Determine the (x, y) coordinate at the center of the cell enclosing the given text.  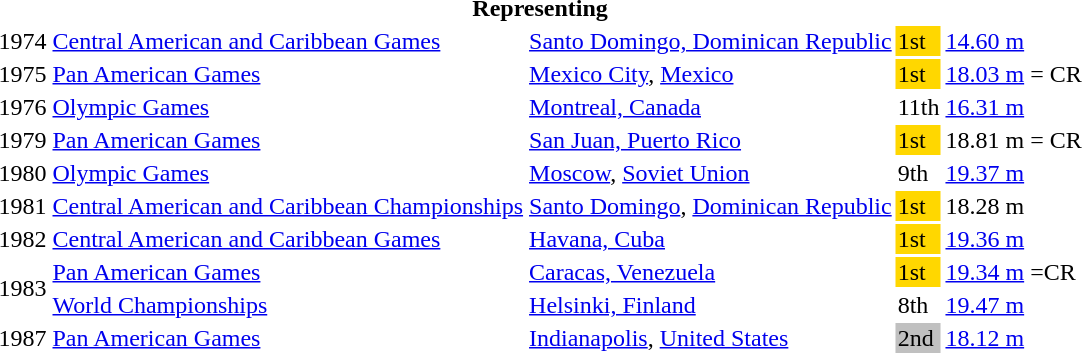
Montreal, Canada (711, 107)
8th (918, 305)
Indianapolis, United States (711, 338)
Caracas, Venezuela (711, 272)
World Championships (288, 305)
Central American and Caribbean Championships (288, 206)
Moscow, Soviet Union (711, 173)
San Juan, Puerto Rico (711, 140)
9th (918, 173)
Mexico City, Mexico (711, 74)
11th (918, 107)
Havana, Cuba (711, 239)
2nd (918, 338)
Helsinki, Finland (711, 305)
